From the cell containing the given text, extract its center point as [x, y] coordinate. 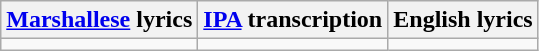
English lyrics [463, 20]
IPA transcription [293, 20]
Marshallese lyrics [100, 20]
